Detect which cell encompasses the target text, then output its (X, Y) center coordinate. 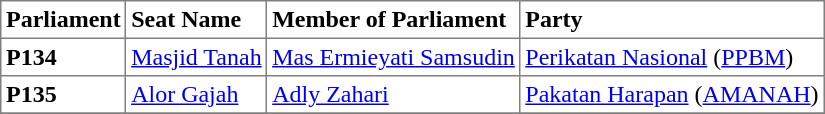
Masjid Tanah (196, 57)
Party (672, 20)
Perikatan Nasional (PPBM) (672, 57)
Mas Ermieyati Samsudin (394, 57)
Alor Gajah (196, 95)
Parliament (64, 20)
Seat Name (196, 20)
P135 (64, 95)
Pakatan Harapan (AMANAH) (672, 95)
P134 (64, 57)
Adly Zahari (394, 95)
Member of Parliament (394, 20)
